Identify which cell holds the provided text, then report its [x, y] central coordinate. 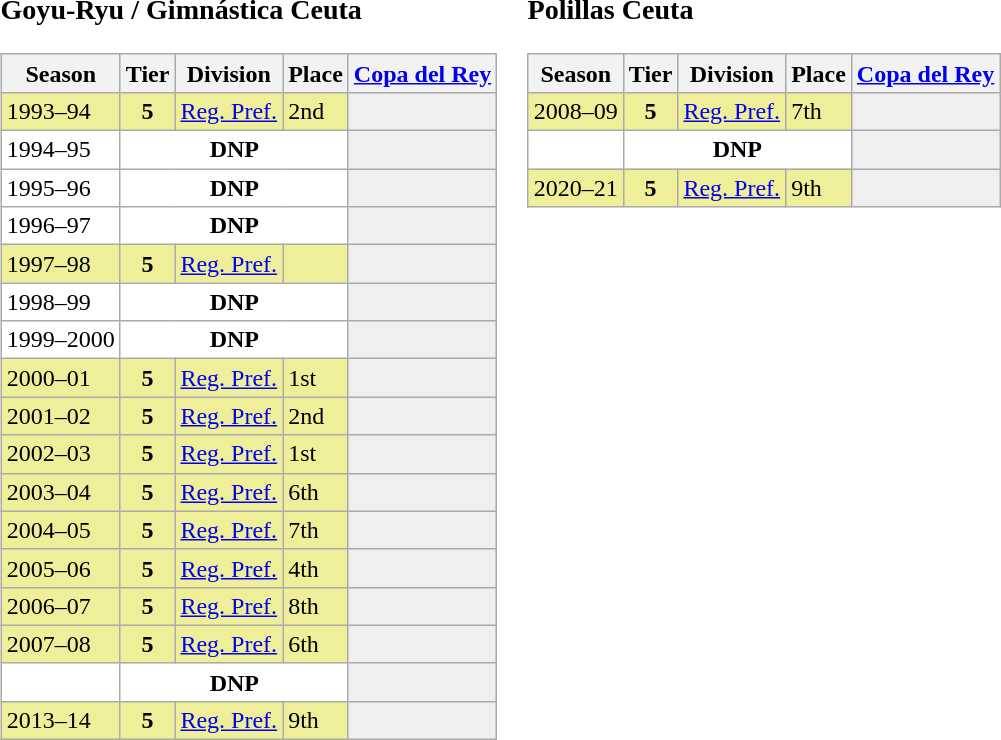
1993–94 [60, 111]
2020–21 [576, 188]
2002–03 [60, 454]
1997–98 [60, 264]
1998–99 [60, 302]
2006–07 [60, 606]
2004–05 [60, 530]
4th [316, 568]
2001–02 [60, 416]
1999–2000 [60, 340]
2000–01 [60, 378]
1994–95 [60, 150]
1996–97 [60, 226]
8th [316, 606]
1995–96 [60, 188]
2007–08 [60, 644]
2013–14 [60, 720]
2008–09 [576, 111]
2003–04 [60, 492]
2005–06 [60, 568]
